Detect which cell encompasses the target text, then output its (X, Y) center coordinate. 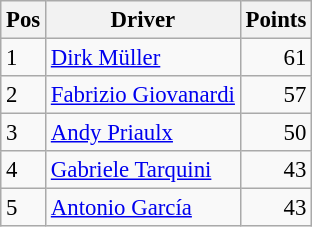
57 (276, 95)
4 (24, 170)
3 (24, 133)
Points (276, 20)
Fabrizio Giovanardi (144, 95)
1 (24, 58)
61 (276, 58)
Driver (144, 20)
Dirk Müller (144, 58)
Andy Priaulx (144, 133)
5 (24, 208)
Gabriele Tarquini (144, 170)
Antonio García (144, 208)
Pos (24, 20)
2 (24, 95)
50 (276, 133)
